Determine the (X, Y) coordinate at the center of the cell enclosing the given text.  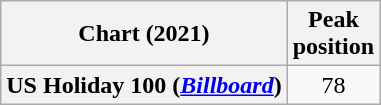
Peakposition (333, 34)
Chart (2021) (144, 34)
US Holiday 100 (Billboard) (144, 85)
78 (333, 85)
